Pinpoint the cell where the given text exists, returning its (X, Y) midpoint coordinate. 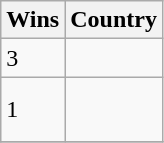
3 (33, 58)
Country (114, 20)
1 (33, 110)
Wins (33, 20)
